Return (x, y) of the center of cell containing provided text 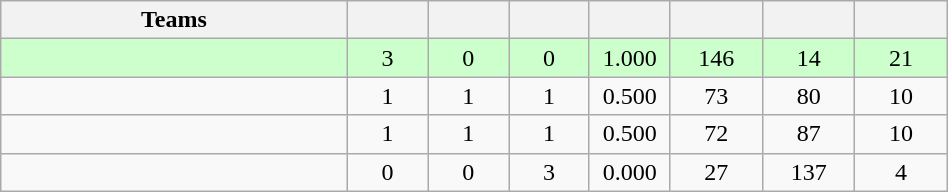
1.000 (630, 58)
72 (716, 134)
87 (809, 134)
27 (716, 172)
0.000 (630, 172)
21 (901, 58)
14 (809, 58)
Teams (174, 20)
4 (901, 172)
146 (716, 58)
137 (809, 172)
73 (716, 96)
80 (809, 96)
